Locate the cell with the specified text and output its (X, Y) center coordinate. 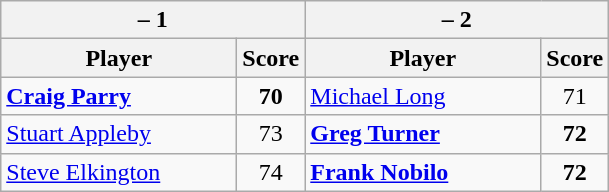
70 (271, 96)
Stuart Appleby (119, 134)
Greg Turner (423, 134)
Steve Elkington (119, 172)
– 2 (457, 20)
Frank Nobilo (423, 172)
74 (271, 172)
Michael Long (423, 96)
73 (271, 134)
71 (575, 96)
Craig Parry (119, 96)
– 1 (153, 20)
